Identify which cell holds the provided text, then report its (X, Y) central coordinate. 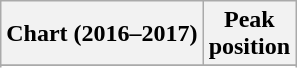
Peakposition (249, 34)
Chart (2016–2017) (102, 34)
